Find where the given text appears and provide that cell's center as [x, y] coordinate. 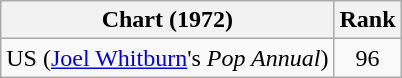
Chart (1972) [168, 20]
US (Joel Whitburn's Pop Annual) [168, 58]
Rank [368, 20]
96 [368, 58]
